Output the (X, Y) coordinate of the center of the cell containing the given text.  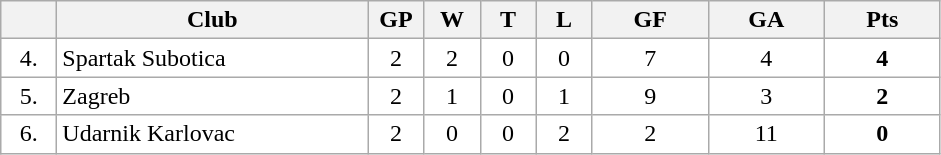
Zagreb (212, 96)
GP (396, 20)
Spartak Subotica (212, 58)
5. (29, 96)
Club (212, 20)
4. (29, 58)
6. (29, 134)
GA (766, 20)
T (508, 20)
L (564, 20)
9 (650, 96)
7 (650, 58)
GF (650, 20)
11 (766, 134)
3 (766, 96)
Pts (882, 20)
Udarnik Karlovac (212, 134)
W (452, 20)
